Return (x, y) of the center of cell containing provided text 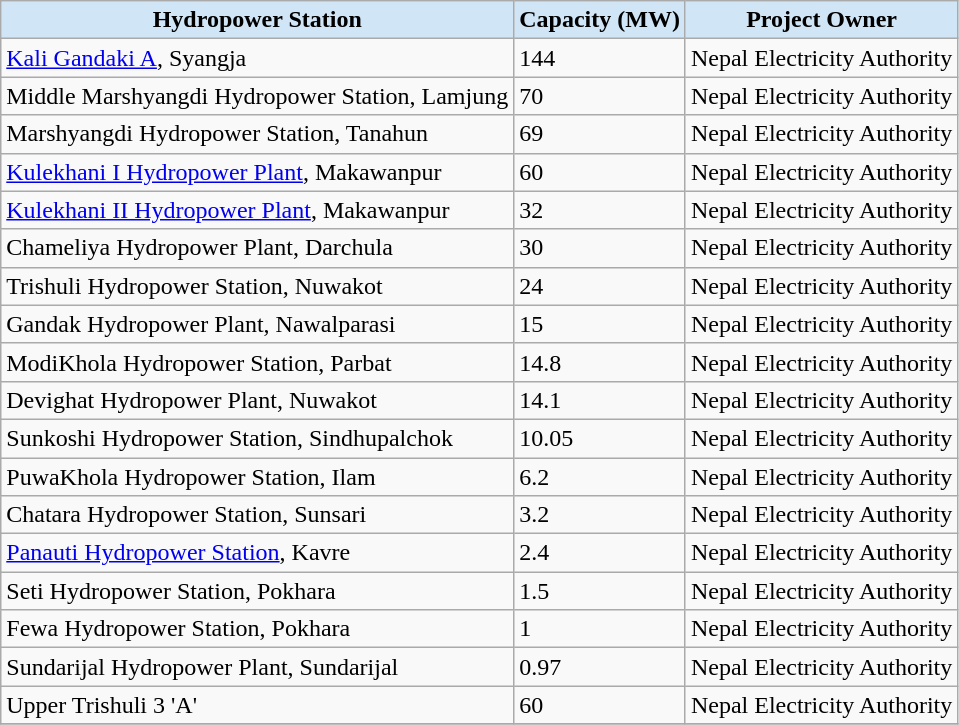
30 (600, 248)
24 (600, 286)
Capacity (MW) (600, 20)
Kulekhani II Hydropower Plant, Makawanpur (258, 210)
Chatara Hydropower Station, Sunsari (258, 515)
Upper Trishuli 3 'A' (258, 705)
32 (600, 210)
Hydropower Station (258, 20)
14.8 (600, 362)
0.97 (600, 667)
ModiKhola Hydropower Station, Parbat (258, 362)
Middle Marshyangdi Hydropower Station, Lamjung (258, 96)
Gandak Hydropower Plant, Nawalparasi (258, 324)
1 (600, 629)
6.2 (600, 477)
Kali Gandaki A, Syangja (258, 58)
Seti Hydropower Station, Pokhara (258, 591)
Chameliya Hydropower Plant, Darchula (258, 248)
14.1 (600, 400)
69 (600, 134)
144 (600, 58)
70 (600, 96)
1.5 (600, 591)
3.2 (600, 515)
Fewa Hydropower Station, Pokhara (258, 629)
Trishuli Hydropower Station, Nuwakot (258, 286)
15 (600, 324)
2.4 (600, 553)
Sunkoshi Hydropower Station, Sindhupalchok (258, 438)
Marshyangdi Hydropower Station, Tanahun (258, 134)
10.05 (600, 438)
Project Owner (821, 20)
Kulekhani I Hydropower Plant, Makawanpur (258, 172)
PuwaKhola Hydropower Station, Ilam (258, 477)
Devighat Hydropower Plant, Nuwakot (258, 400)
Panauti Hydropower Station, Kavre (258, 553)
Sundarijal Hydropower Plant, Sundarijal (258, 667)
